Identify which cell holds the provided text, then report its (X, Y) central coordinate. 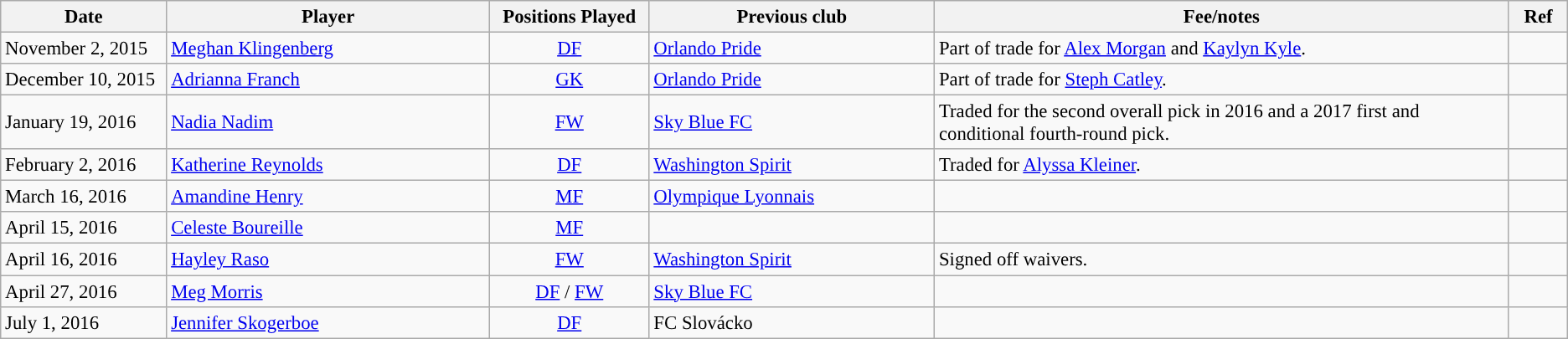
Celeste Boureille (328, 229)
Traded for the second overall pick in 2016 and a 2017 first and conditional fourth-round pick. (1222, 122)
Date (84, 17)
March 16, 2016 (84, 197)
January 19, 2016 (84, 122)
Jennifer Skogerboe (328, 322)
Signed off waivers. (1222, 259)
April 27, 2016 (84, 291)
Part of trade for Alex Morgan and Kaylyn Kyle. (1222, 49)
Player (328, 17)
FC Slovácko (792, 322)
Katherine Reynolds (328, 165)
Adrianna Franch (328, 80)
February 2, 2016 (84, 165)
Previous club (792, 17)
December 10, 2015 (84, 80)
April 16, 2016 (84, 259)
DF / FW (570, 291)
November 2, 2015 (84, 49)
Ref (1538, 17)
July 1, 2016 (84, 322)
GK (570, 80)
Olympique Lyonnais (792, 197)
Hayley Raso (328, 259)
Nadia Nadim (328, 122)
Meg Morris (328, 291)
Part of trade for Steph Catley. (1222, 80)
Traded for Alyssa Kleiner. (1222, 165)
Fee/notes (1222, 17)
Amandine Henry (328, 197)
Meghan Klingenberg (328, 49)
Positions Played (570, 17)
April 15, 2016 (84, 229)
